Determine the [X, Y] coordinate at the center of the cell enclosing the given text.  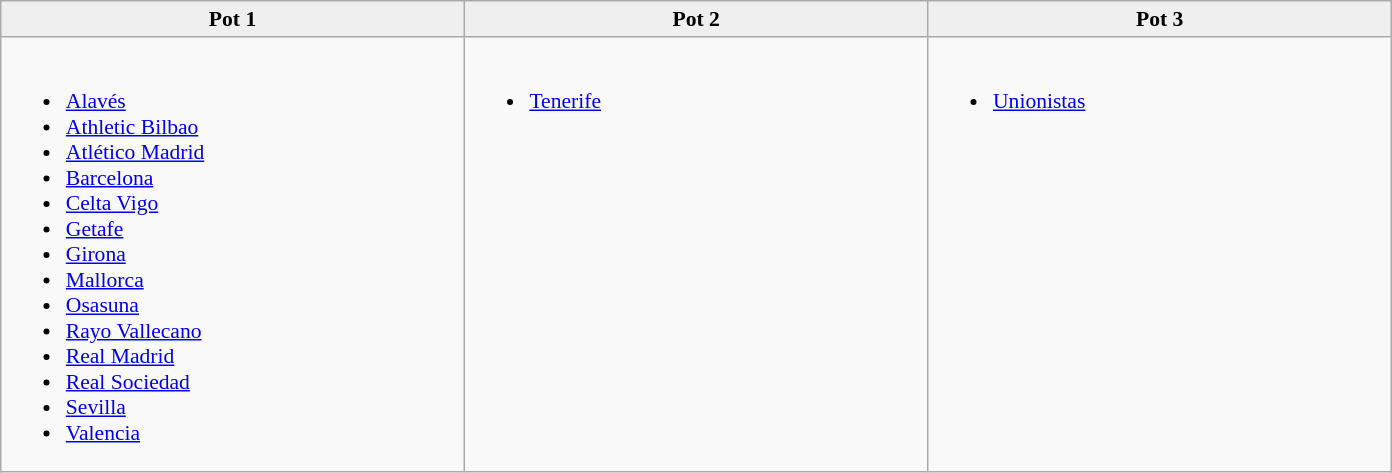
Pot 3 [1160, 19]
Unionistas [1160, 255]
Pot 1 [233, 19]
AlavésAthletic BilbaoAtlético MadridBarcelonaCelta VigoGetafeGironaMallorcaOsasunaRayo VallecanoReal MadridReal SociedadSevillaValencia [233, 255]
Pot 2 [696, 19]
Tenerife [696, 255]
